Output the (X, Y) coordinate of the center of the cell containing the given text.  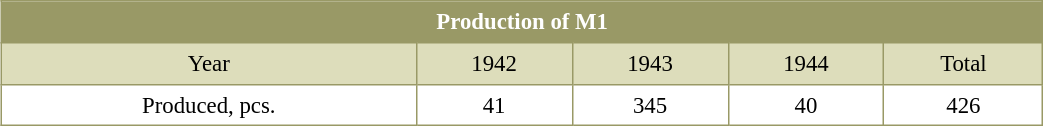
Total (964, 63)
345 (650, 105)
1942 (494, 63)
41 (494, 105)
1944 (806, 63)
Year (210, 63)
1943 (650, 63)
426 (964, 105)
Production of M1 (522, 22)
Produced, pcs. (210, 105)
40 (806, 105)
